Identify which cell holds the provided text, then report its [X, Y] central coordinate. 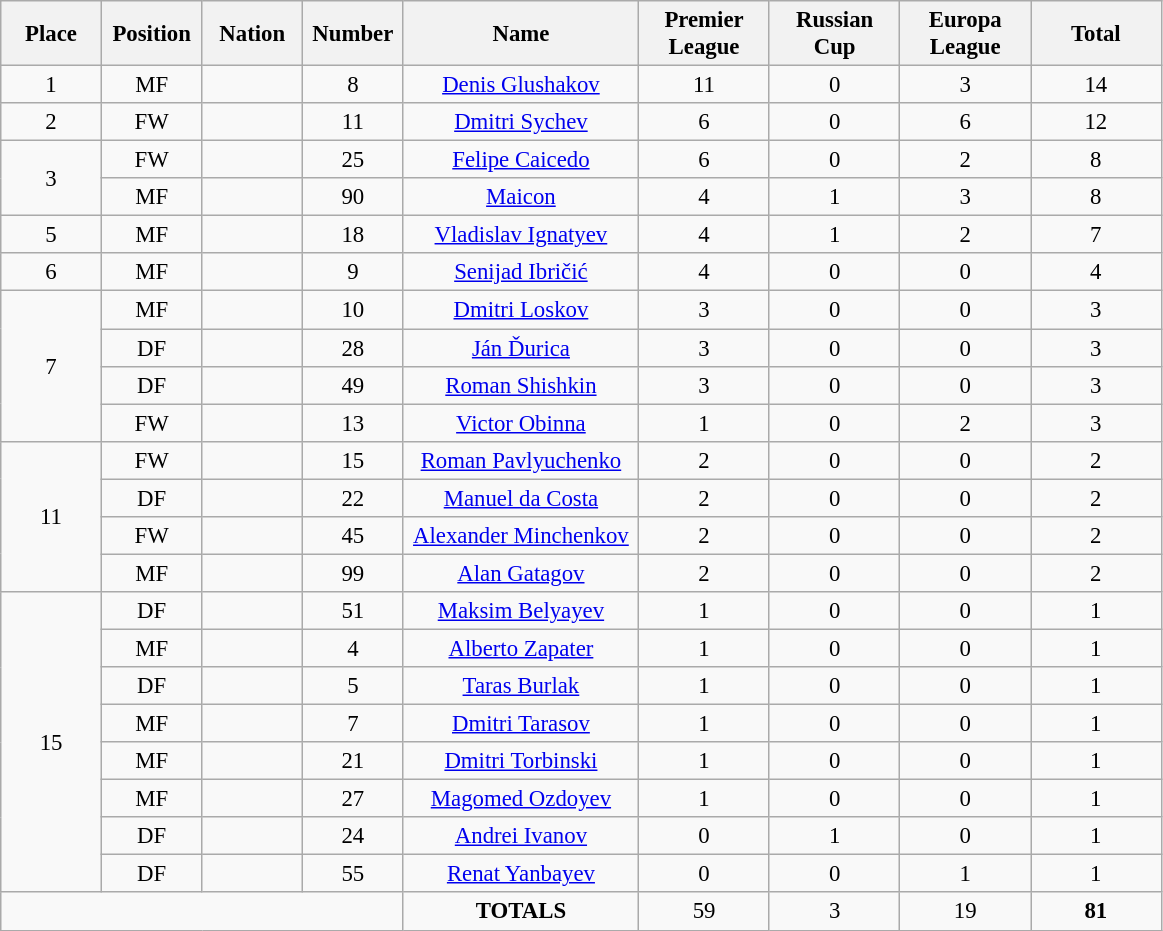
Magomed Ozdoyev [521, 799]
24 [354, 836]
28 [354, 348]
81 [1096, 912]
Dmitri Loskov [521, 310]
55 [354, 874]
13 [354, 423]
22 [354, 498]
Russian Cup [834, 34]
Position [152, 34]
21 [354, 761]
Dmitri Tarasov [521, 724]
51 [354, 611]
Alexander Minchenkov [521, 536]
18 [354, 235]
Place [52, 34]
10 [354, 310]
Alberto Zapater [521, 648]
Roman Shishkin [521, 385]
Renat Yanbayev [521, 874]
Dmitri Torbinski [521, 761]
9 [354, 273]
Victor Obinna [521, 423]
Felipe Caicedo [521, 160]
Denis Glushakov [521, 85]
25 [354, 160]
Name [521, 34]
27 [354, 799]
Andrei Ivanov [521, 836]
Taras Burlak [521, 686]
90 [354, 197]
Manuel da Costa [521, 498]
Number [354, 34]
19 [966, 912]
TOTALS [521, 912]
Europa League [966, 34]
Nation [252, 34]
Total [1096, 34]
Senijad Ibričić [521, 273]
Maksim Belyayev [521, 611]
14 [1096, 85]
99 [354, 573]
Premier League [704, 34]
Dmitri Sychev [521, 122]
Maicon [521, 197]
Ján Ďurica [521, 348]
45 [354, 536]
Roman Pavlyuchenko [521, 460]
59 [704, 912]
Vladislav Ignatyev [521, 235]
49 [354, 385]
Alan Gatagov [521, 573]
12 [1096, 122]
